For the text-containing cell, return its midpoint in [X, Y] coordinate format. 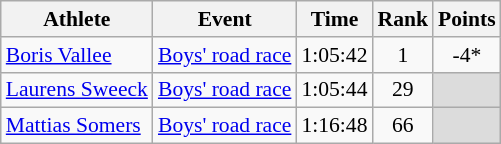
Rank [404, 19]
1:05:42 [334, 55]
1:05:44 [334, 90]
1:16:48 [334, 126]
-4* [467, 55]
Event [224, 19]
66 [404, 126]
1 [404, 55]
Boris Vallee [77, 55]
29 [404, 90]
Time [334, 19]
Points [467, 19]
Athlete [77, 19]
Laurens Sweeck [77, 90]
Mattias Somers [77, 126]
